Scan for the cell matching the given text and deliver its [x, y] coordinate at center. 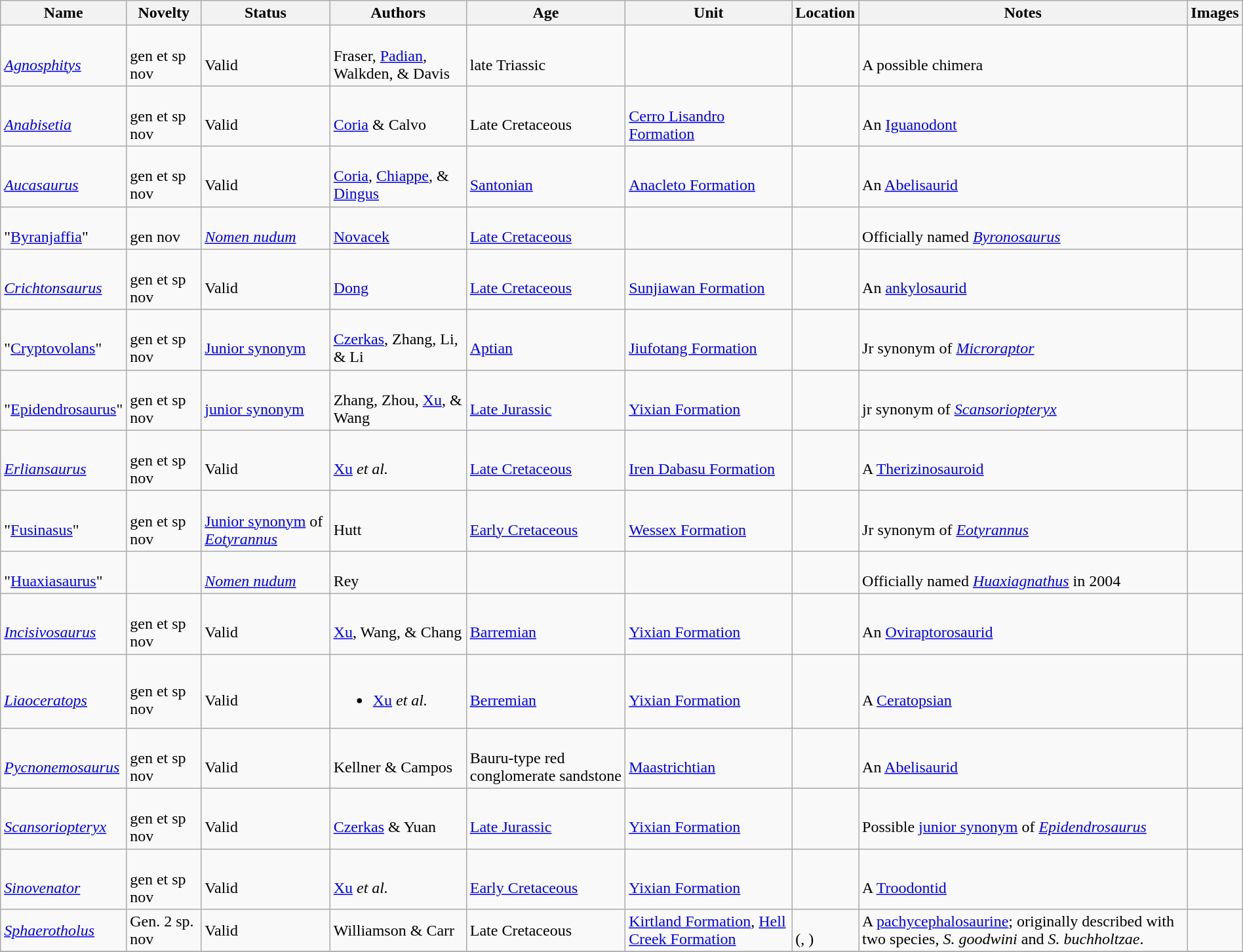
Pycnonemosaurus [64, 759]
Jr synonym of Microraptor [1023, 340]
Notes [1023, 13]
Agnosphitys [64, 56]
Maastrichtian [709, 759]
Name [64, 13]
Sphaerotholus [64, 931]
Junior synonym [266, 340]
Anabisetia [64, 116]
Gen. 2 sp. nov [164, 931]
Kellner & Campos [398, 759]
Czerkas, Zhang, Li, & Li [398, 340]
Jiufotang Formation [709, 340]
Czerkas & Yuan [398, 819]
Bauru-type red conglomerate sandstone [545, 759]
Williamson & Carr [398, 931]
Zhang, Zhou, Xu, & Wang [398, 400]
An Oviraptorosaurid [1023, 624]
A Therizinosauroid [1023, 460]
Santonian [545, 176]
Wessex Formation [709, 521]
Coria & Calvo [398, 116]
"Huaxiasaurus" [64, 572]
A Troodontid [1023, 879]
Berremian [545, 691]
Fraser, Padian, Walkden, & Davis [398, 56]
Age [545, 13]
jr synonym of Scansoriopteryx [1023, 400]
Novelty [164, 13]
Junior synonym of Eotyrannus [266, 521]
An ankylosaurid [1023, 279]
Cerro Lisandro Formation [709, 116]
Liaoceratops [64, 691]
gen nov [164, 228]
Anacleto Formation [709, 176]
late Triassic [545, 56]
Officially named Huaxiagnathus in 2004 [1023, 572]
Dong [398, 279]
A pachycephalosaurine; originally described with two species, S. goodwini and S. buchholtzae. [1023, 931]
(, ) [825, 931]
Xu, Wang, & Chang [398, 624]
Coria, Chiappe, & Dingus [398, 176]
Hutt [398, 521]
"Fusinasus" [64, 521]
junior synonym [266, 400]
Rey [398, 572]
Iren Dabasu Formation [709, 460]
"Byranjaffia" [64, 228]
Status [266, 13]
Scansoriopteryx [64, 819]
"Cryptovolans" [64, 340]
Officially named Byronosaurus [1023, 228]
An Iguanodont [1023, 116]
Crichtonsaurus [64, 279]
A Ceratopsian [1023, 691]
Kirtland Formation, Hell Creek Formation [709, 931]
Jr synonym of Eotyrannus [1023, 521]
Erliansaurus [64, 460]
Novacek [398, 228]
Aucasaurus [64, 176]
"Epidendrosaurus" [64, 400]
Incisivosaurus [64, 624]
Sinovenator [64, 879]
A possible chimera [1023, 56]
Barremian [545, 624]
Authors [398, 13]
Aptian [545, 340]
Sunjiawan Formation [709, 279]
Images [1215, 13]
Location [825, 13]
Unit [709, 13]
Possible junior synonym of Epidendrosaurus [1023, 819]
